Scan for the cell matching the given text and deliver its (X, Y) coordinate at center. 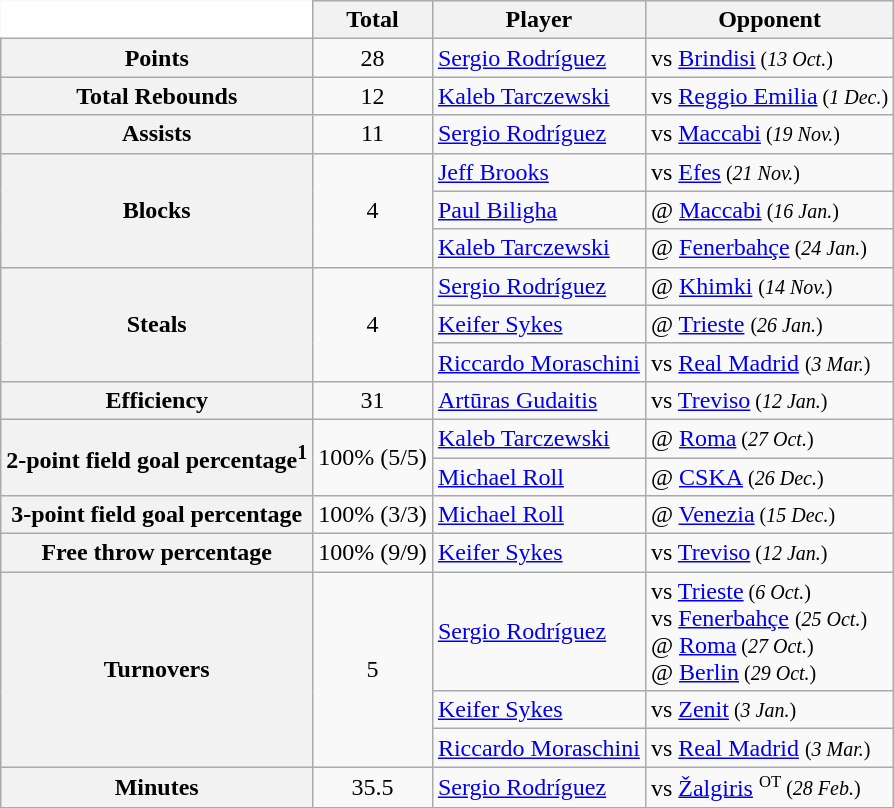
2-point field goal percentage1 (157, 457)
@ Trieste (26 Jan.) (769, 324)
Player (538, 20)
3-point field goal percentage (157, 515)
vs Reggio Emilia (1 Dec.) (769, 96)
Artūras Gudaitis (538, 400)
100% (5/5) (373, 457)
vs Brindisi (13 Oct.) (769, 58)
Efficiency (157, 400)
31 (373, 400)
11 (373, 134)
vs Žalgiris OT (28 Feb.) (769, 787)
Assists (157, 134)
Paul Biligha (538, 210)
Turnovers (157, 670)
Points (157, 58)
Opponent (769, 20)
@ Venezia (15 Dec.) (769, 515)
vs Zenit (3 Jan.) (769, 710)
Total Rebounds (157, 96)
Free throw percentage (157, 553)
12 (373, 96)
5 (373, 670)
Minutes (157, 787)
35.5 (373, 787)
Steals (157, 324)
28 (373, 58)
@ Maccabi (16 Jan.) (769, 210)
Total (373, 20)
@ Khimki (14 Nov.) (769, 286)
Jeff Brooks (538, 172)
@ Fenerbahçe (24 Jan.) (769, 248)
100% (9/9) (373, 553)
100% (3/3) (373, 515)
vs Efes (21 Nov.) (769, 172)
Blocks (157, 210)
vs Maccabi (19 Nov.) (769, 134)
@ Roma (27 Oct.) (769, 438)
vs Trieste (6 Oct.) vs Fenerbahçe (25 Oct.) @ Roma (27 Oct.) @ Berlin (29 Oct.) (769, 632)
@ CSKA (26 Dec.) (769, 477)
